Pinpoint the cell where the given text exists, returning its (x, y) midpoint coordinate. 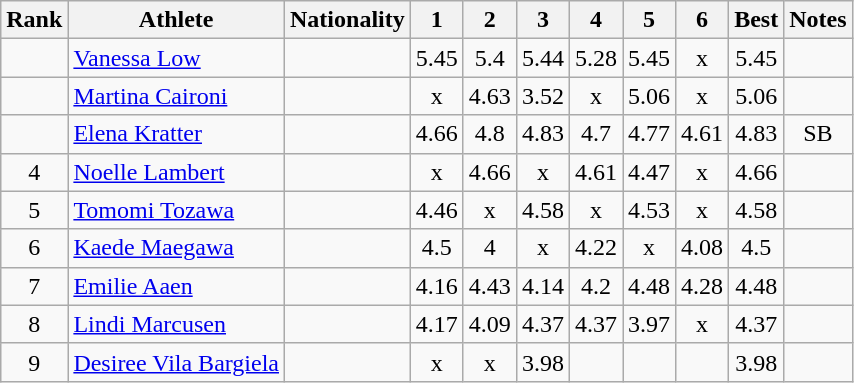
5.44 (542, 58)
Desiree Vila Bargiela (176, 362)
4.17 (436, 324)
9 (34, 362)
4.47 (648, 172)
4.46 (436, 210)
Vanessa Low (176, 58)
4.43 (490, 286)
1 (436, 20)
Lindi Marcusen (176, 324)
4.77 (648, 134)
3 (542, 20)
5.4 (490, 58)
3.52 (542, 96)
Tomomi Tozawa (176, 210)
7 (34, 286)
4.08 (702, 248)
4.2 (596, 286)
Rank (34, 20)
SB (818, 134)
4.63 (490, 96)
Emilie Aaen (176, 286)
3.97 (648, 324)
4.16 (436, 286)
Noelle Lambert (176, 172)
4.8 (490, 134)
Kaede Maegawa (176, 248)
Athlete (176, 20)
4.53 (648, 210)
4.22 (596, 248)
Elena Kratter (176, 134)
Nationality (348, 20)
4.7 (596, 134)
4.09 (490, 324)
2 (490, 20)
5.28 (596, 58)
Martina Caironi (176, 96)
Best (756, 20)
4.14 (542, 286)
8 (34, 324)
4.28 (702, 286)
Notes (818, 20)
